Output the (x, y) coordinate of the center of the cell containing the given text.  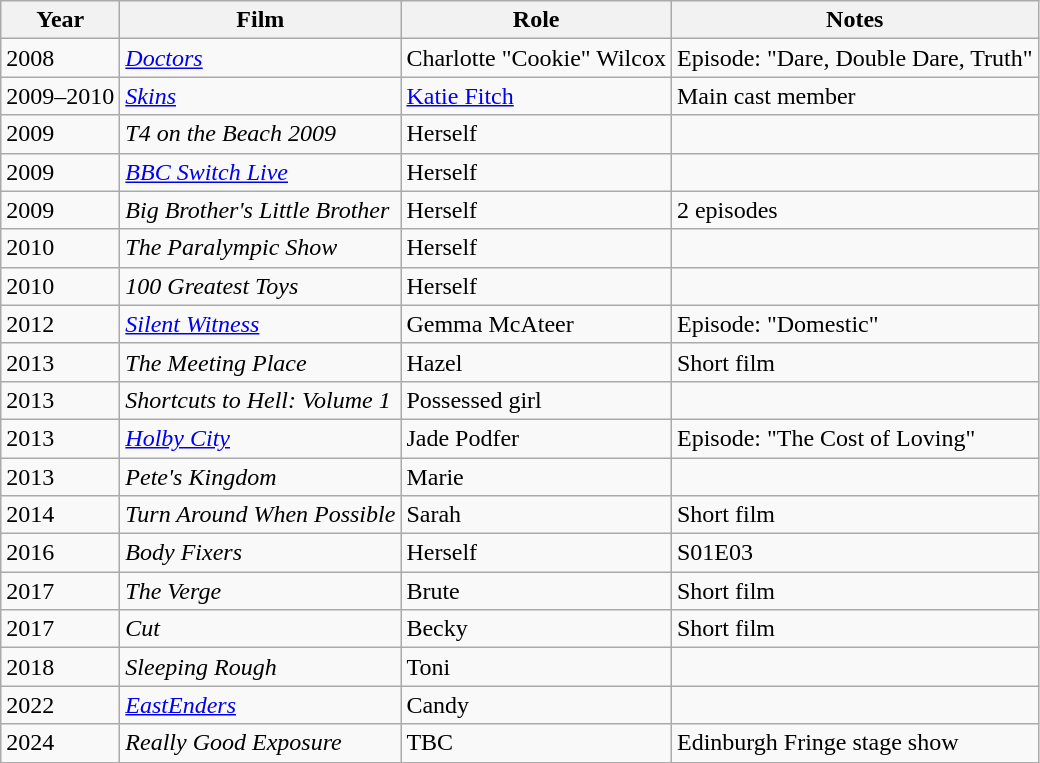
Charlotte "Cookie" Wilcox (536, 58)
BBC Switch Live (260, 172)
Shortcuts to Hell: Volume 1 (260, 400)
Big Brother's Little Brother (260, 210)
Episode: "Dare, Double Dare, Truth" (854, 58)
Notes (854, 20)
2009–2010 (60, 96)
2008 (60, 58)
The Paralympic Show (260, 248)
Katie Fitch (536, 96)
Brute (536, 591)
Turn Around When Possible (260, 515)
Episode: "The Cost of Loving" (854, 438)
Role (536, 20)
Really Good Exposure (260, 743)
The Meeting Place (260, 362)
Marie (536, 477)
2024 (60, 743)
Sleeping Rough (260, 667)
Becky (536, 629)
Main cast member (854, 96)
Candy (536, 705)
Body Fixers (260, 553)
EastEnders (260, 705)
Film (260, 20)
Hazel (536, 362)
Silent Witness (260, 324)
Gemma McAteer (536, 324)
2018 (60, 667)
Cut (260, 629)
Possessed girl (536, 400)
Year (60, 20)
Holby City (260, 438)
Jade Podfer (536, 438)
Toni (536, 667)
Doctors (260, 58)
S01E03 (854, 553)
Sarah (536, 515)
Episode: "Domestic" (854, 324)
Pete's Kingdom (260, 477)
T4 on the Beach 2009 (260, 134)
TBC (536, 743)
2014 (60, 515)
2016 (60, 553)
2012 (60, 324)
Skins (260, 96)
Edinburgh Fringe stage show (854, 743)
2 episodes (854, 210)
The Verge (260, 591)
2022 (60, 705)
100 Greatest Toys (260, 286)
